Scan for the cell matching the given text and deliver its [X, Y] coordinate at center. 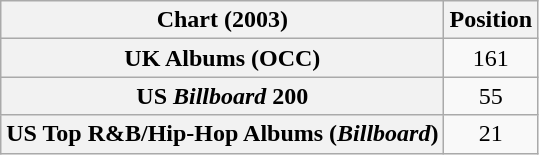
US Billboard 200 [222, 96]
Position [491, 20]
US Top R&B/Hip-Hop Albums (Billboard) [222, 134]
21 [491, 134]
UK Albums (OCC) [222, 58]
Chart (2003) [222, 20]
161 [491, 58]
55 [491, 96]
